Provide the [x, y] coordinate of the cell's center where the given text is located.  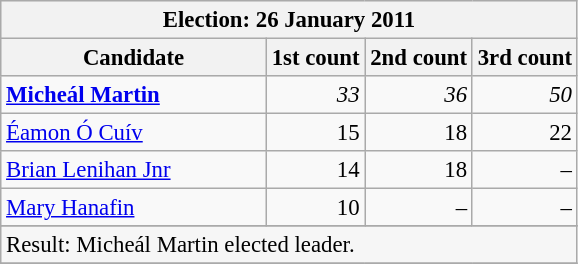
Micheál Martin [134, 95]
10 [316, 208]
15 [316, 133]
Éamon Ó Cuív [134, 133]
Mary Hanafin [134, 208]
14 [316, 170]
50 [524, 95]
3rd count [524, 58]
Candidate [134, 58]
33 [316, 95]
36 [418, 95]
Brian Lenihan Jnr [134, 170]
2nd count [418, 58]
Result: Micheál Martin elected leader. [290, 245]
22 [524, 133]
Election: 26 January 2011 [290, 20]
1st count [316, 58]
